Pinpoint the cell where the given text exists, returning its [X, Y] midpoint coordinate. 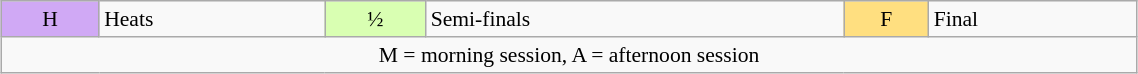
½ [375, 19]
Final [1033, 19]
F [886, 19]
Semi-finals [636, 19]
H [50, 19]
Heats [212, 19]
M = morning session, A = afternoon session [569, 54]
